Output the [x, y] coordinate of the center of the cell containing the given text.  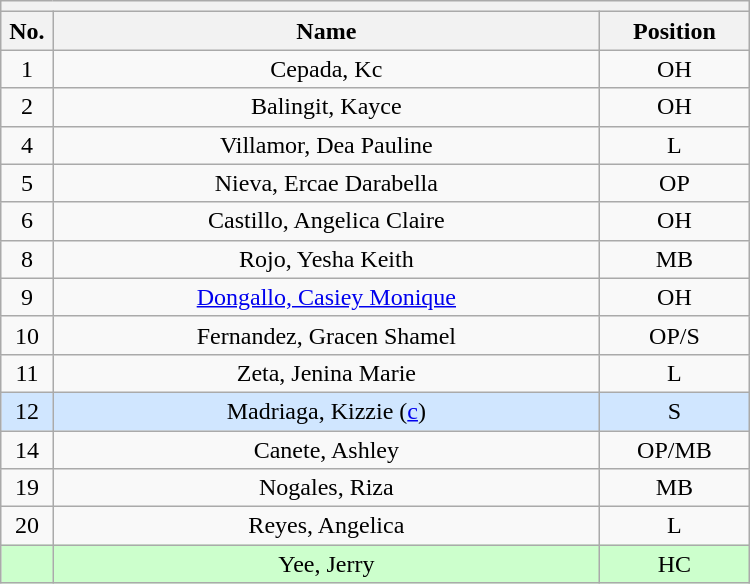
6 [27, 221]
10 [27, 335]
8 [27, 259]
Nieva, Ercae Darabella [326, 183]
Rojo, Yesha Keith [326, 259]
OP [675, 183]
S [675, 411]
5 [27, 183]
2 [27, 107]
OP/S [675, 335]
No. [27, 31]
Nogales, Riza [326, 488]
Reyes, Angelica [326, 526]
OP/MB [675, 449]
Zeta, Jenina Marie [326, 373]
19 [27, 488]
Dongallo, Casiey Monique [326, 297]
11 [27, 373]
Position [675, 31]
Name [326, 31]
9 [27, 297]
1 [27, 69]
Castillo, Angelica Claire [326, 221]
4 [27, 145]
20 [27, 526]
Yee, Jerry [326, 564]
Balingit, Kayce [326, 107]
Villamor, Dea Pauline [326, 145]
HC [675, 564]
Madriaga, Kizzie (c) [326, 411]
Canete, Ashley [326, 449]
Cepada, Kc [326, 69]
12 [27, 411]
Fernandez, Gracen Shamel [326, 335]
14 [27, 449]
